For the text-containing cell, return its midpoint in [x, y] coordinate format. 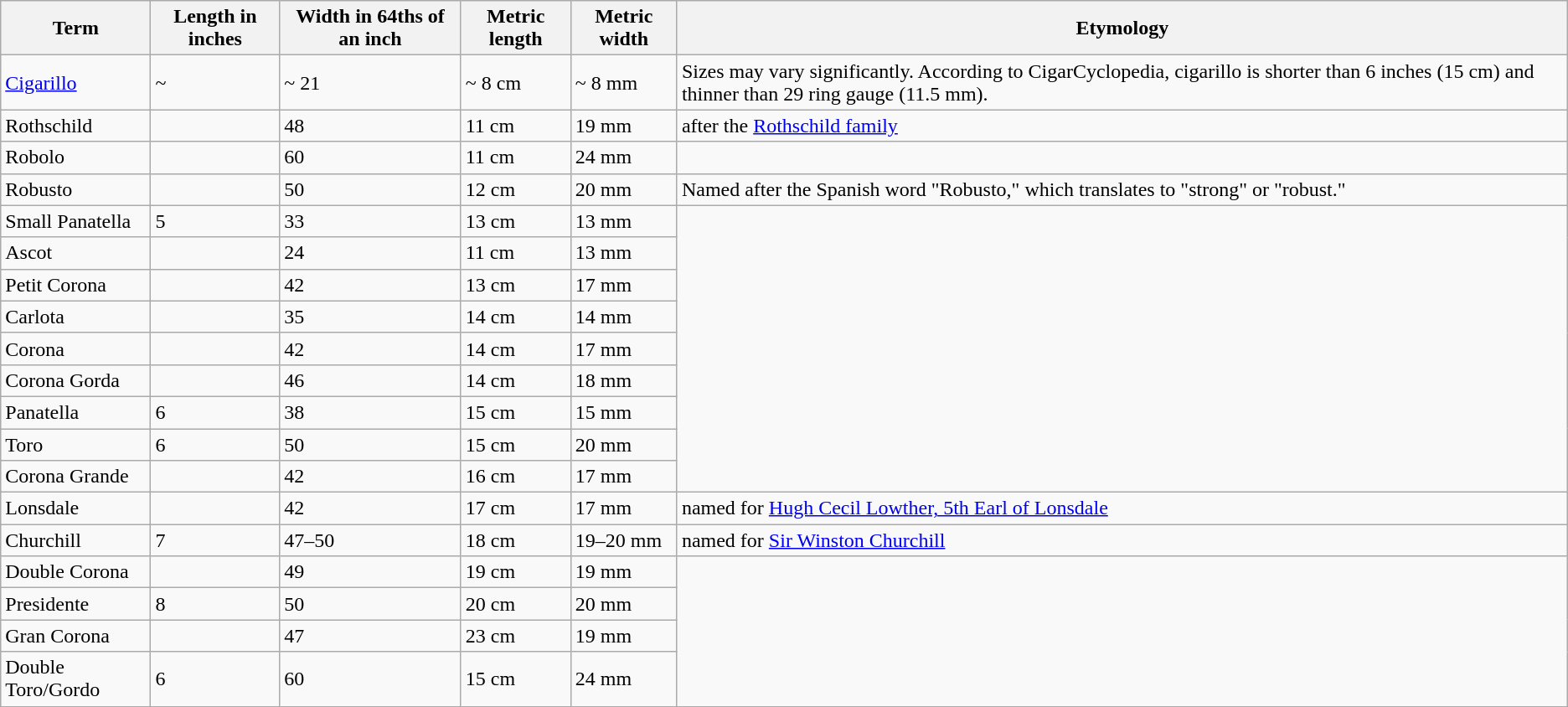
Term [75, 28]
38 [370, 412]
Corona Grande [75, 477]
47–50 [370, 540]
17 cm [516, 508]
Corona Gorda [75, 380]
23 cm [516, 636]
~ 21 [370, 82]
Corona [75, 348]
Rothschild [75, 126]
18 mm [623, 380]
35 [370, 317]
~ 8 cm [516, 82]
Width in 64ths of an inch [370, 28]
46 [370, 380]
7 [215, 540]
Double Toro/Gordo [75, 679]
Ascot [75, 253]
48 [370, 126]
14 mm [623, 317]
Carlota [75, 317]
Gran Corona [75, 636]
Sizes may vary significantly. According to CigarCyclopedia, cigarillo is shorter than 6 inches (15 cm) and thinner than 29 ring gauge (11.5 mm). [1122, 82]
Metric length [516, 28]
Panatella [75, 412]
Metric width [623, 28]
33 [370, 221]
19–20 mm [623, 540]
18 cm [516, 540]
Small Panatella [75, 221]
Robolo [75, 157]
Etymology [1122, 28]
Named after the Spanish word "Robusto," which translates to "strong" or "robust." [1122, 189]
5 [215, 221]
19 cm [516, 572]
~ [215, 82]
Robusto [75, 189]
47 [370, 636]
named for Sir Winston Churchill [1122, 540]
Double Corona [75, 572]
49 [370, 572]
Cigarillo [75, 82]
after the Rothschild family [1122, 126]
Churchill [75, 540]
8 [215, 604]
16 cm [516, 477]
~ 8 mm [623, 82]
15 mm [623, 412]
named for Hugh Cecil Lowther, 5th Earl of Lonsdale [1122, 508]
20 cm [516, 604]
12 cm [516, 189]
24 [370, 253]
Presidente [75, 604]
Petit Corona [75, 285]
Toro [75, 445]
Lonsdale [75, 508]
Length in inches [215, 28]
